Return [x, y] of the center of cell containing provided text 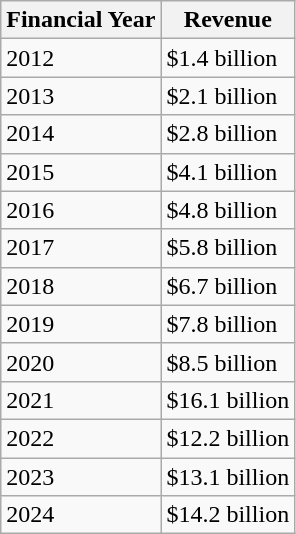
$16.1 billion [228, 400]
$2.8 billion [228, 134]
2013 [81, 96]
2017 [81, 248]
$2.1 billion [228, 96]
$6.7 billion [228, 286]
2012 [81, 58]
$1.4 billion [228, 58]
$4.1 billion [228, 172]
2024 [81, 515]
2015 [81, 172]
2014 [81, 134]
Financial Year [81, 20]
2018 [81, 286]
$8.5 billion [228, 362]
2016 [81, 210]
2022 [81, 438]
$13.1 billion [228, 477]
$7.8 billion [228, 324]
$4.8 billion [228, 210]
$14.2 billion [228, 515]
2023 [81, 477]
$12.2 billion [228, 438]
$5.8 billion [228, 248]
2019 [81, 324]
2021 [81, 400]
2020 [81, 362]
Revenue [228, 20]
